Search for the cell housing the specified text and yield its (x, y) center coordinate. 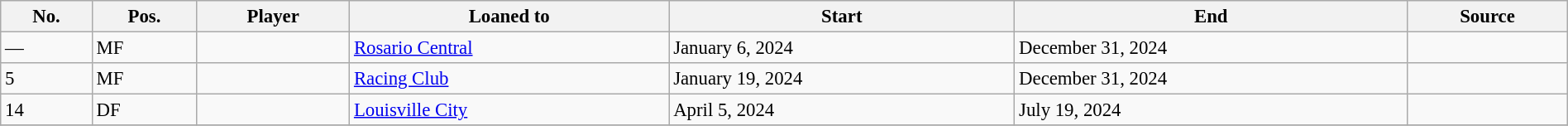
January 19, 2024 (842, 79)
April 5, 2024 (842, 110)
DF (144, 110)
Loaned to (509, 17)
Player (273, 17)
No. (46, 17)
Start (842, 17)
Louisville City (509, 110)
January 6, 2024 (842, 48)
Pos. (144, 17)
July 19, 2024 (1211, 110)
Rosario Central (509, 48)
14 (46, 110)
5 (46, 79)
End (1211, 17)
Racing Club (509, 79)
— (46, 48)
Source (1488, 17)
